For the text-containing cell, return its midpoint in (X, Y) coordinate format. 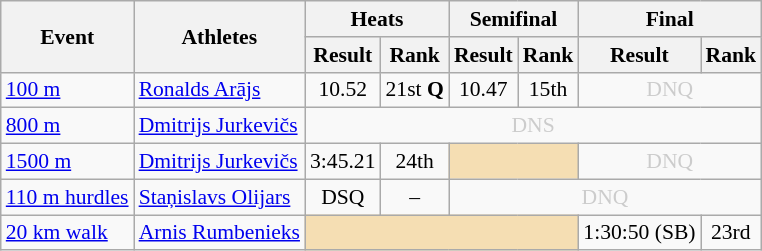
Ronalds Arājs (220, 90)
800 m (68, 126)
110 m hurdles (68, 197)
DSQ (342, 197)
– (415, 197)
3:45.21 (342, 162)
100 m (68, 90)
Event (68, 36)
10.47 (484, 90)
Staņislavs Olijars (220, 197)
Arnis Rumbenieks (220, 233)
15th (548, 90)
DNS (533, 126)
Semifinal (514, 19)
20 km walk (68, 233)
10.52 (342, 90)
Athletes (220, 36)
24th (415, 162)
1:30:50 (SB) (639, 233)
21st Q (415, 90)
Heats (377, 19)
Final (670, 19)
1500 m (68, 162)
23rd (732, 233)
